Output the (x, y) coordinate of the center of the cell containing the given text.  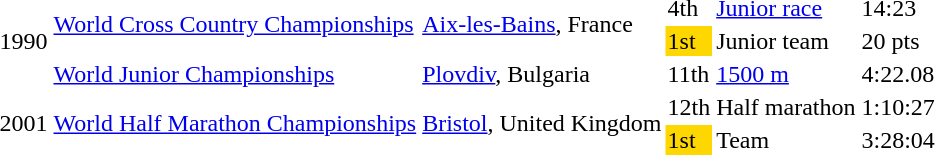
Team (786, 140)
Plovdiv, Bulgaria (542, 74)
Half marathon (786, 107)
12th (689, 107)
11th (689, 74)
World Junior Championships (235, 74)
World Half Marathon Championships (235, 124)
1500 m (786, 74)
Junior team (786, 41)
Bristol, United Kingdom (542, 124)
